Pinpoint the cell where the given text exists, returning its (x, y) midpoint coordinate. 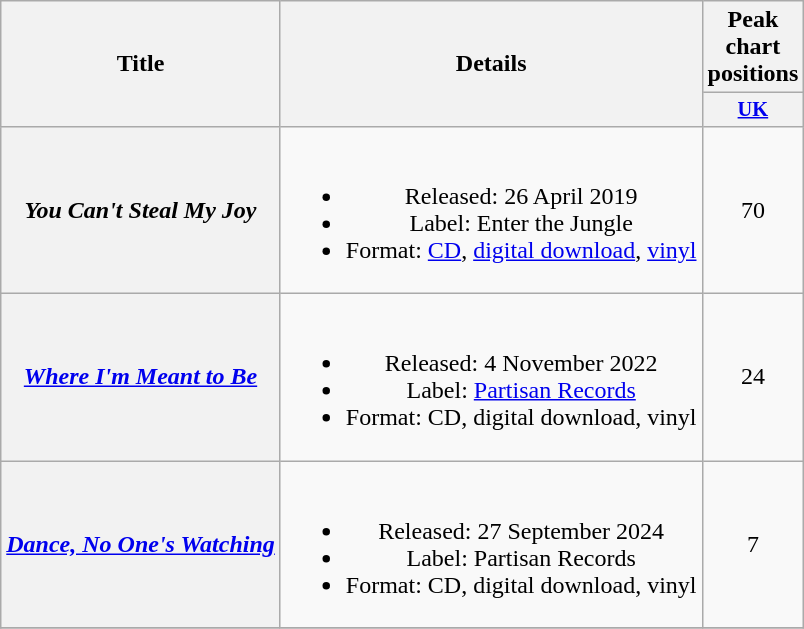
Released: 4 November 2022Label: Partisan RecordsFormat: CD, digital download, vinyl (491, 378)
Peak chart positions (753, 47)
Title (141, 64)
7 (753, 544)
Where I'm Meant to Be (141, 378)
Details (491, 64)
Dance, No One's Watching (141, 544)
Released: 26 April 2019Label: Enter the JungleFormat: CD, digital download, vinyl (491, 210)
70 (753, 210)
You Can't Steal My Joy (141, 210)
24 (753, 378)
UK (753, 110)
Released: 27 September 2024Label: Partisan RecordsFormat: CD, digital download, vinyl (491, 544)
